Provide the (x, y) coordinate of the cell's center where the given text is located.  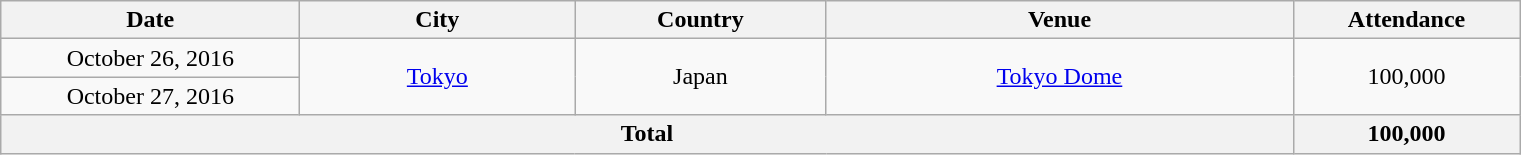
Japan (700, 77)
City (438, 20)
Total (647, 134)
Country (700, 20)
Tokyo Dome (1060, 77)
Tokyo (438, 77)
October 26, 2016 (150, 58)
Date (150, 20)
Attendance (1406, 20)
Venue (1060, 20)
October 27, 2016 (150, 96)
